For the text-containing cell, return its midpoint in (x, y) coordinate format. 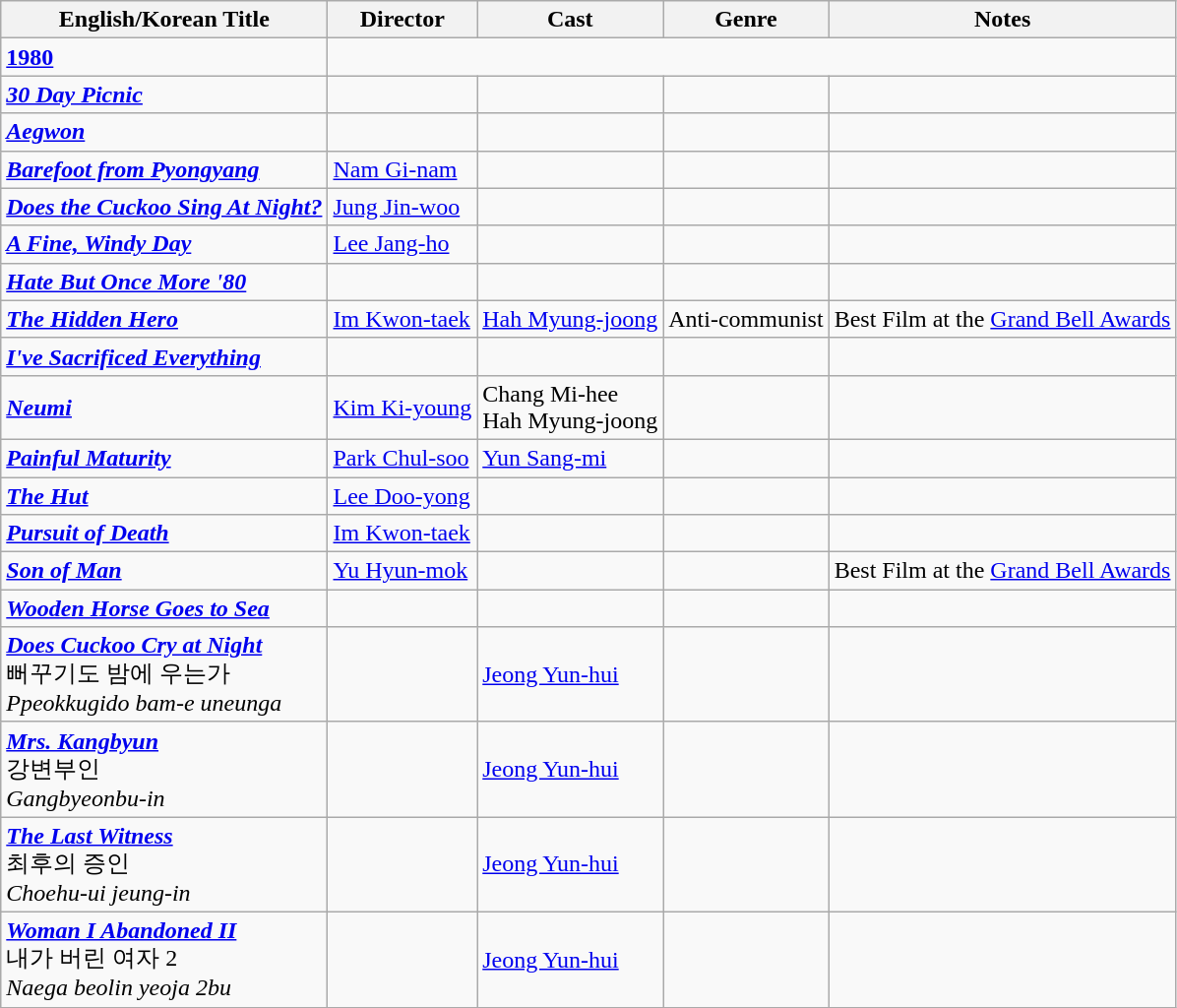
I've Sacrificed Everything (164, 356)
Anti-communist (746, 319)
30 Day Picnic (164, 94)
1980 (164, 57)
Son of Man (164, 571)
Director (403, 20)
Genre (746, 20)
Does Cuckoo Cry at Night뻐꾸기도 밤에 우는가Ppeokkugido bam-e uneunga (164, 675)
Painful Maturity (164, 458)
Lee Jang-ho (403, 244)
Pursuit of Death (164, 534)
English/Korean Title (164, 20)
Woman I Abandoned II내가 버린 여자 2Naega beolin yeoja 2bu (164, 959)
Jung Jin-woo (403, 207)
The Hut (164, 495)
Neumi (164, 408)
The Hidden Hero (164, 319)
Notes (1002, 20)
Barefoot from Pyongyang (164, 169)
Cast (571, 20)
Mrs. Kangbyun강변부인Gangbyeonbu-in (164, 770)
Yu Hyun-mok (403, 571)
Park Chul-soo (403, 458)
Yun Sang-mi (571, 458)
The Last Witness최후의 증인Choehu-ui jeung-in (164, 864)
Lee Doo-yong (403, 495)
Hate But Once More '80 (164, 282)
Hah Myung-joong (571, 319)
Nam Gi-nam (403, 169)
Chang Mi-heeHah Myung-joong (571, 408)
Wooden Horse Goes to Sea (164, 608)
Does the Cuckoo Sing At Night? (164, 207)
Kim Ki-young (403, 408)
A Fine, Windy Day (164, 244)
Aegwon (164, 132)
